Extract the [X, Y] coordinate from the center of the cell holding the provided text.  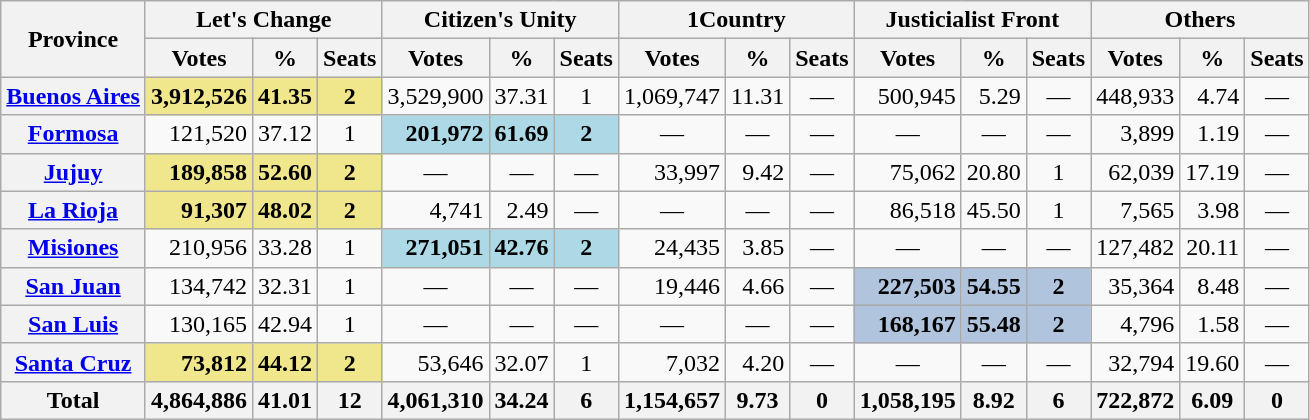
1.19 [1212, 134]
Total [74, 400]
227,503 [908, 286]
Formosa [74, 134]
17.19 [1212, 172]
500,945 [908, 96]
33.28 [284, 248]
6.09 [1212, 400]
34.24 [522, 400]
4,864,886 [198, 400]
75,062 [908, 172]
7,032 [672, 362]
Justicialist Front [972, 20]
271,051 [436, 248]
3,912,526 [198, 96]
35,364 [1136, 286]
2.49 [522, 210]
Let's Change [264, 20]
134,742 [198, 286]
11.31 [758, 96]
1,058,195 [908, 400]
48.02 [284, 210]
3.98 [1212, 210]
1.58 [1212, 324]
Province [74, 39]
86,518 [908, 210]
20.80 [994, 172]
61.69 [522, 134]
8.48 [1212, 286]
54.55 [994, 286]
3,529,900 [436, 96]
53,646 [436, 362]
4,796 [1136, 324]
41.01 [284, 400]
4.66 [758, 286]
448,933 [1136, 96]
9.42 [758, 172]
121,520 [198, 134]
1,154,657 [672, 400]
33,997 [672, 172]
San Juan [74, 286]
La Rioja [74, 210]
189,858 [198, 172]
37.31 [522, 96]
42.94 [284, 324]
7,565 [1136, 210]
4.74 [1212, 96]
12 [350, 400]
Buenos Aires [74, 96]
201,972 [436, 134]
4,741 [436, 210]
5.29 [994, 96]
210,956 [198, 248]
41.35 [284, 96]
Others [1200, 20]
4,061,310 [436, 400]
20.11 [1212, 248]
130,165 [198, 324]
8.92 [994, 400]
19.60 [1212, 362]
Misiones [74, 248]
32.07 [522, 362]
127,482 [1136, 248]
45.50 [994, 210]
San Luis [74, 324]
722,872 [1136, 400]
73,812 [198, 362]
9.73 [758, 400]
37.12 [284, 134]
1Country [736, 20]
24,435 [672, 248]
1,069,747 [672, 96]
32.31 [284, 286]
3.85 [758, 248]
Jujuy [74, 172]
4.20 [758, 362]
Citizen's Unity [500, 20]
52.60 [284, 172]
91,307 [198, 210]
44.12 [284, 362]
Santa Cruz [74, 362]
32,794 [1136, 362]
168,167 [908, 324]
55.48 [994, 324]
3,899 [1136, 134]
19,446 [672, 286]
42.76 [522, 248]
62,039 [1136, 172]
